Provide the [X, Y] coordinate of the cell's center where the given text is located.  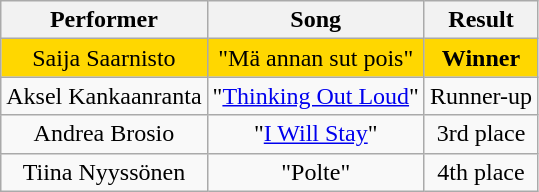
Result [480, 20]
3rd place [480, 134]
"Polte" [316, 172]
Aksel Kankaanranta [104, 96]
Runner-up [480, 96]
Andrea Brosio [104, 134]
Winner [480, 58]
"Thinking Out Loud" [316, 96]
Performer [104, 20]
"I Will Stay" [316, 134]
Tiina Nyyssönen [104, 172]
"Mä annan sut pois" [316, 58]
Saija Saarnisto [104, 58]
4th place [480, 172]
Song [316, 20]
